Provide the (x, y) coordinate of the cell's center where the given text is located.  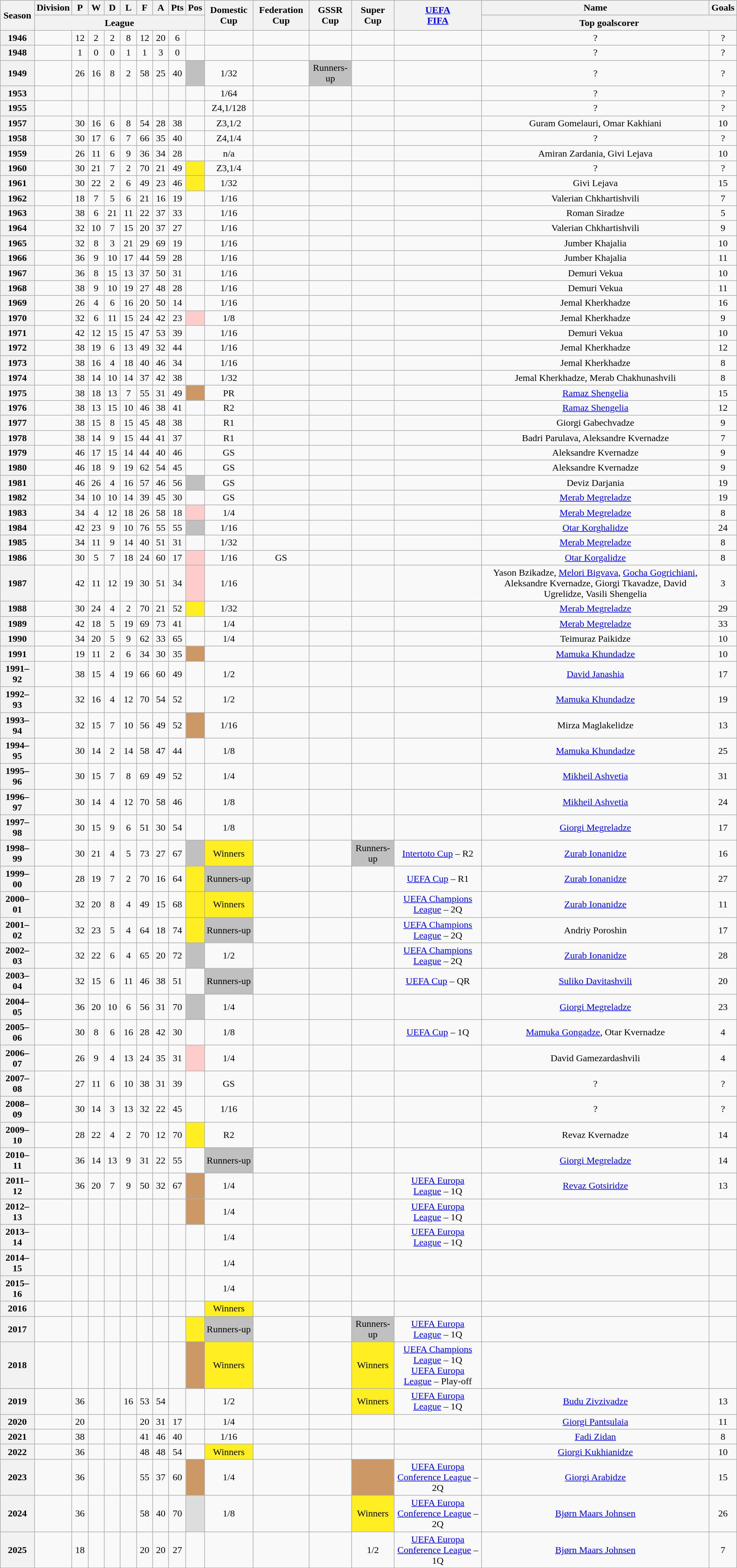
1978 (17, 438)
GSSR Cup (330, 15)
1982 (17, 498)
2024 (17, 1513)
UEFA Cup – 1Q (438, 1032)
1992–93 (17, 700)
1955 (17, 108)
2025 (17, 1550)
2016 (17, 1309)
Giorgi Pantsulaia (595, 1422)
Mirza Maglakelidze (595, 725)
Giorgi Gabechvadze (595, 423)
1968 (17, 288)
1998–99 (17, 853)
2015–16 (17, 1288)
Deviz Darjania (595, 483)
P (80, 8)
1988 (17, 609)
1981 (17, 483)
Pos (195, 8)
2014–15 (17, 1263)
2017 (17, 1329)
Super Cup (373, 15)
Guram Gomelauri, Omar Kakhiani (595, 123)
Roman Siradze (595, 213)
1957 (17, 123)
1984 (17, 528)
2008–09 (17, 1109)
2012–13 (17, 1212)
1972 (17, 348)
Givi Lejava (595, 183)
D (113, 8)
1946 (17, 38)
1989 (17, 624)
Federation Cup (281, 15)
1960 (17, 168)
1961 (17, 183)
2007–08 (17, 1084)
Division (53, 8)
Name (595, 8)
59 (161, 258)
2011–12 (17, 1186)
L (128, 8)
Revaz Gotsiridze (595, 1186)
2022 (17, 1452)
2005–06 (17, 1032)
2004–05 (17, 1007)
UEFAFIFA (438, 15)
2006–07 (17, 1058)
Amiran Zardania, Givi Lejava (595, 153)
UEFA Cup – QR (438, 981)
1987 (17, 583)
1948 (17, 53)
57 (145, 483)
Fadi Zidan (595, 1437)
2009–10 (17, 1135)
Goals (723, 8)
2018 (17, 1365)
68 (177, 904)
1975 (17, 393)
1971 (17, 333)
Jemal Kherkhadze, Merab Chakhunashvili (595, 378)
Budu Zivzivadze (595, 1402)
1991–92 (17, 674)
Yason Bzikadze, Melori Bigvava, Gocha Gogrichiani, Aleksandre Kvernadze, Giorgi Tkavadze, David Ugrelidze, Vasili Shengelia (595, 583)
2019 (17, 1402)
1979 (17, 453)
Season (17, 15)
UEFA Cup – R1 (438, 879)
Z3,1/4 (229, 168)
Z4,1/128 (229, 108)
1991 (17, 654)
1949 (17, 73)
2010–11 (17, 1161)
1980 (17, 468)
1963 (17, 213)
2001–02 (17, 930)
1969 (17, 303)
n/a (229, 153)
2023 (17, 1477)
David Janashia (595, 674)
2003–04 (17, 981)
1997–98 (17, 828)
Mamuka Gongadze, Otar Kvernadze (595, 1032)
Z3,1/2 (229, 123)
2000–01 (17, 904)
1977 (17, 423)
1996–97 (17, 802)
Giorgi Kukhianidze (595, 1452)
Intertoto Cup – R2 (438, 853)
1/64 (229, 93)
1985 (17, 543)
Andriy Poroshin (595, 930)
Revaz Kvernadze (595, 1135)
UEFA Europa Conference League – 1Q (438, 1550)
1970 (17, 318)
1962 (17, 198)
1986 (17, 558)
74 (177, 930)
1974 (17, 378)
1967 (17, 273)
1973 (17, 363)
Teimuraz Paikidze (595, 639)
2002–03 (17, 955)
David Gamezardashvili (595, 1058)
1964 (17, 228)
PR (229, 393)
1965 (17, 243)
Giorgi Arabidze (595, 1477)
Badri Parulava, Aleksandre Kvernadze (595, 438)
76 (145, 528)
Top goalscorer (609, 23)
W (96, 8)
2021 (17, 1437)
72 (177, 955)
Z4,1/4 (229, 138)
1966 (17, 258)
1976 (17, 408)
1958 (17, 138)
Otar Korgalidze (595, 558)
1995–96 (17, 777)
UEFA Champions League – 1QUEFA Europa League – Play-off (438, 1365)
1953 (17, 93)
2013–14 (17, 1237)
League (119, 23)
1994–95 (17, 751)
Domestic Cup (229, 15)
Suliko Davitashvili (595, 981)
1999–00 (17, 879)
A (161, 8)
1990 (17, 639)
1993–94 (17, 725)
F (145, 8)
Pts (177, 8)
1983 (17, 513)
2020 (17, 1422)
Otar Korghalidze (595, 528)
1959 (17, 153)
